Return [x, y] of the center of cell containing provided text 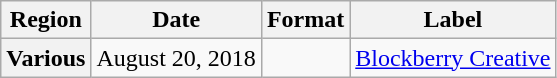
Label [453, 20]
Blockberry Creative [453, 58]
Various [46, 58]
Date [176, 20]
Format [305, 20]
August 20, 2018 [176, 58]
Region [46, 20]
